Find where the given text appears and provide that cell's center as (X, Y) coordinate. 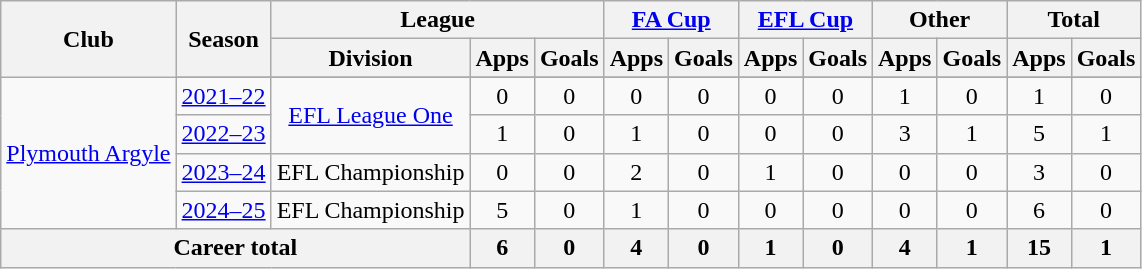
Total (1074, 20)
Club (88, 39)
2021–22 (224, 96)
Career total (236, 248)
EFL Cup (805, 20)
Plymouth Argyle (88, 153)
League (438, 20)
Other (940, 20)
2024–25 (224, 210)
FA Cup (671, 20)
EFL League One (370, 115)
2 (636, 172)
15 (1039, 248)
Division (370, 58)
2022–23 (224, 134)
Season (224, 39)
2023–24 (224, 172)
